Identify which cell holds the provided text, then report its [X, Y] central coordinate. 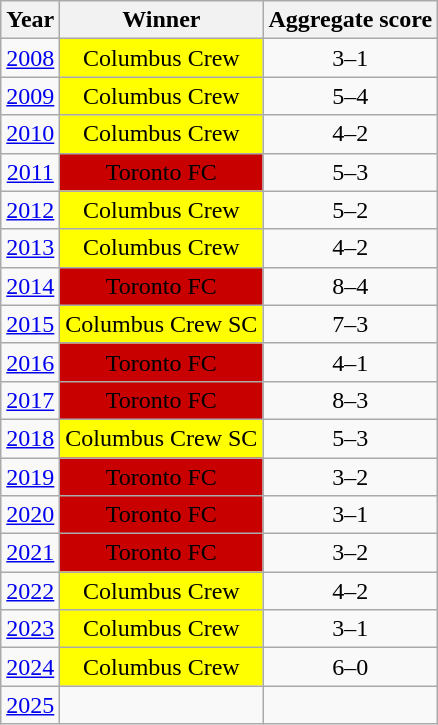
2024 [30, 667]
2021 [30, 553]
Winner [162, 20]
2013 [30, 248]
2018 [30, 438]
2022 [30, 591]
2025 [30, 705]
2016 [30, 362]
6–0 [350, 667]
2009 [30, 96]
2015 [30, 324]
8–3 [350, 400]
8–4 [350, 286]
2019 [30, 477]
7–3 [350, 324]
Year [30, 20]
2023 [30, 629]
2012 [30, 210]
Aggregate score [350, 20]
2014 [30, 286]
5–4 [350, 96]
4–1 [350, 362]
2010 [30, 134]
2017 [30, 400]
2020 [30, 515]
2008 [30, 58]
5–2 [350, 210]
2011 [30, 172]
